For the text-containing cell, return its midpoint in (X, Y) coordinate format. 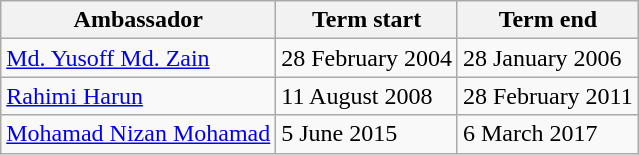
11 August 2008 (367, 96)
Md. Yusoff Md. Zain (138, 58)
28 February 2011 (548, 96)
6 March 2017 (548, 134)
Term start (367, 20)
Rahimi Harun (138, 96)
Ambassador (138, 20)
Term end (548, 20)
Mohamad Nizan Mohamad (138, 134)
5 June 2015 (367, 134)
28 January 2006 (548, 58)
28 February 2004 (367, 58)
